Scan for the cell matching the given text and deliver its [x, y] coordinate at center. 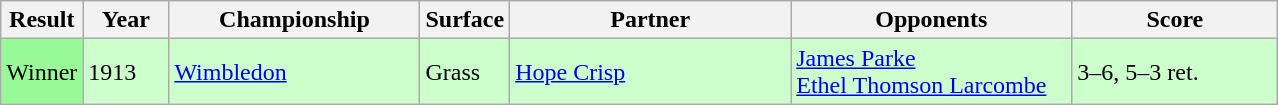
Year [126, 20]
James Parke Ethel Thomson Larcombe [932, 72]
Winner [42, 72]
3–6, 5–3 ret. [1175, 72]
Surface [465, 20]
Score [1175, 20]
Championship [294, 20]
1913 [126, 72]
Hope Crisp [650, 72]
Wimbledon [294, 72]
Result [42, 20]
Partner [650, 20]
Opponents [932, 20]
Grass [465, 72]
